Pinpoint the cell where the given text exists, returning its [x, y] midpoint coordinate. 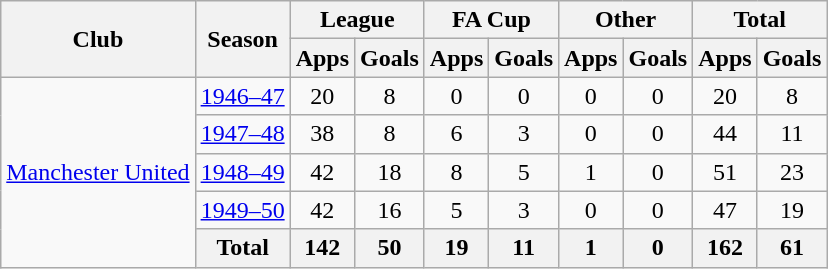
1949–50 [242, 210]
6 [456, 134]
61 [792, 248]
51 [725, 172]
16 [390, 210]
18 [390, 172]
Club [98, 39]
FA Cup [491, 20]
142 [322, 248]
1948–49 [242, 172]
38 [322, 134]
50 [390, 248]
1947–48 [242, 134]
1946–47 [242, 96]
44 [725, 134]
Other [626, 20]
Season [242, 39]
162 [725, 248]
47 [725, 210]
Manchester United [98, 172]
23 [792, 172]
League [357, 20]
